Find where the given text appears and provide that cell's center as [X, Y] coordinate. 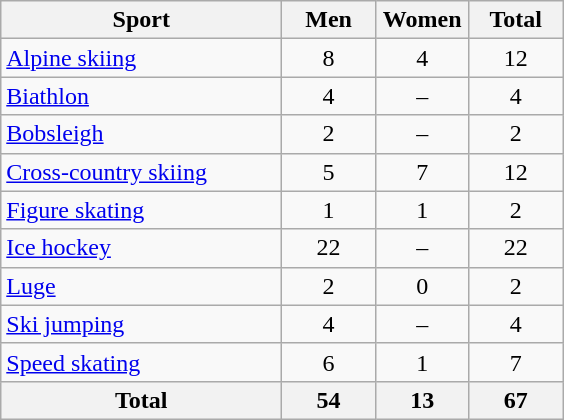
Luge [142, 286]
8 [329, 58]
Speed skating [142, 362]
0 [422, 286]
Alpine skiing [142, 58]
67 [516, 400]
Biathlon [142, 96]
Ice hockey [142, 248]
Cross-country skiing [142, 172]
Men [329, 20]
Women [422, 20]
Ski jumping [142, 324]
Figure skating [142, 210]
13 [422, 400]
Sport [142, 20]
5 [329, 172]
6 [329, 362]
Bobsleigh [142, 134]
54 [329, 400]
